From the cell containing the given text, extract its center point as (x, y) coordinate. 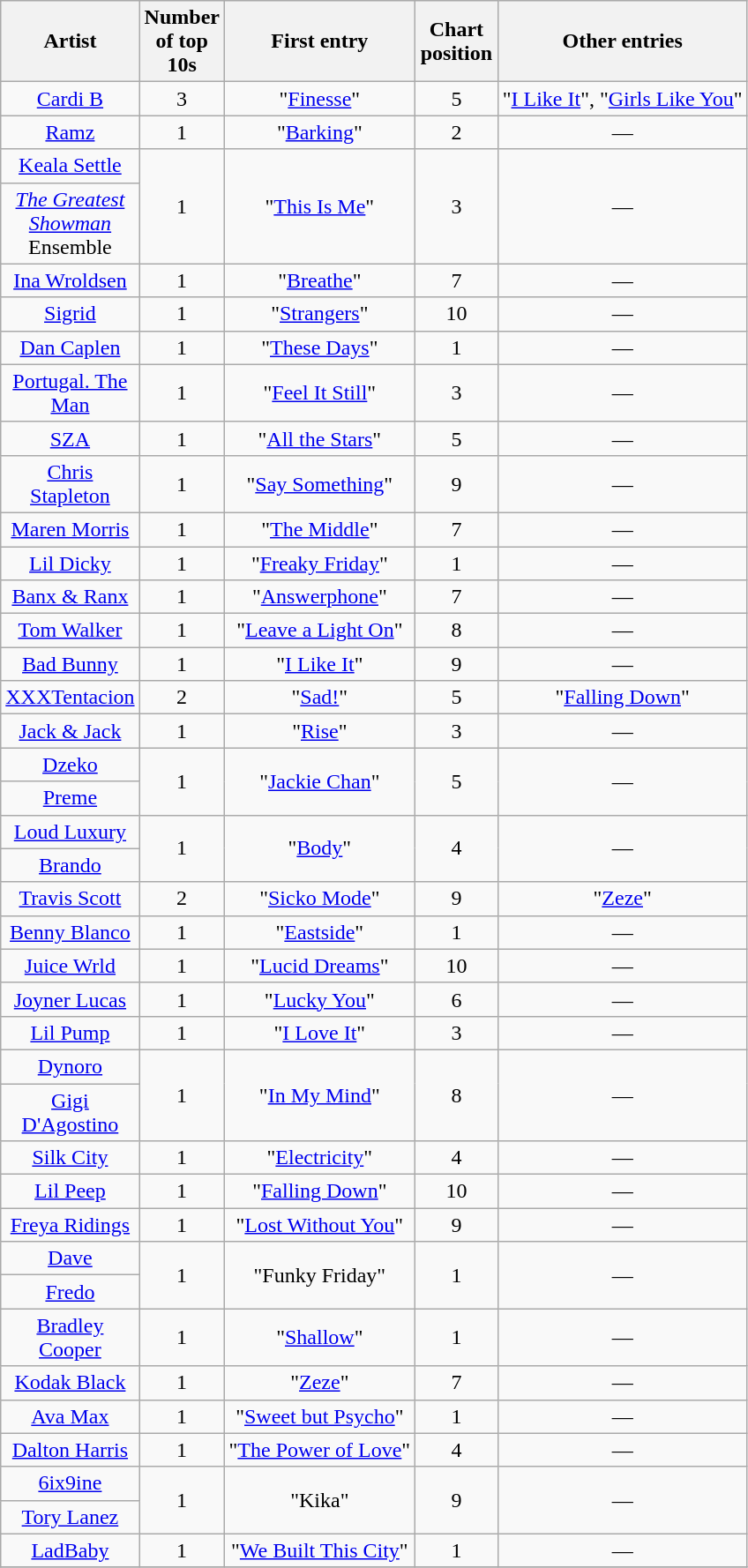
"Strangers" (319, 314)
"All the Stars" (319, 438)
"I Like It" (319, 664)
"Barking" (319, 132)
"Breathe" (319, 280)
Kodak Black (71, 1383)
"Lost Without You" (319, 1225)
Lil Pump (71, 1033)
Tom Walker (71, 631)
"Sicko Mode" (319, 899)
Silk City (71, 1158)
Dzeko (71, 765)
"Body" (319, 848)
Portugal. The Man (71, 393)
"Lucid Dreams" (319, 966)
Brando (71, 865)
Benny Blanco (71, 932)
Gigi D'Agostino (71, 1111)
"Shallow" (319, 1337)
Bad Bunny (71, 664)
"We Built This City" (319, 1550)
Juice Wrld (71, 966)
"Eastside" (319, 932)
"In My Mind" (319, 1095)
"Finesse" (319, 99)
LadBaby (71, 1550)
Artist (71, 41)
Tory Lanez (71, 1517)
Lil Dicky (71, 564)
Preme (71, 798)
"Rise" (319, 731)
Maren Morris (71, 529)
"Sad!" (319, 698)
"The Power of Love" (319, 1450)
"Lucky You" (319, 999)
Ina Wroldsen (71, 280)
Travis Scott (71, 899)
Ava Max (71, 1416)
XXXTentacion (71, 698)
Banx & Ranx (71, 597)
"Electricity" (319, 1158)
Dynoro (71, 1066)
Jack & Jack (71, 731)
6ix9ine (71, 1483)
Dave (71, 1258)
6 (457, 999)
SZA (71, 438)
Bradley Cooper (71, 1337)
First entry (319, 41)
Dalton Harris (71, 1450)
Other entries (623, 41)
Freya Ridings (71, 1225)
"Say Something" (319, 483)
Sigrid (71, 314)
"I Love It" (319, 1033)
"These Days" (319, 347)
"Funky Friday" (319, 1275)
The Greatest Showman Ensemble (71, 223)
"Sweet but Psycho" (319, 1416)
"Leave a Light On" (319, 631)
"Jackie Chan" (319, 781)
"The Middle" (319, 529)
Keala Settle (71, 166)
"This Is Me" (319, 206)
Cardi B (71, 99)
Ramz (71, 132)
"I Like It", "Girls Like You" (623, 99)
Joyner Lucas (71, 999)
Loud Luxury (71, 832)
Chart position (457, 41)
"Kika" (319, 1500)
Number of top 10s (182, 41)
"Answerphone" (319, 597)
Fredo (71, 1292)
"Freaky Friday" (319, 564)
Dan Caplen (71, 347)
Lil Peep (71, 1191)
Chris Stapleton (71, 483)
"Feel It Still" (319, 393)
